Search for the cell housing the specified text and yield its (X, Y) center coordinate. 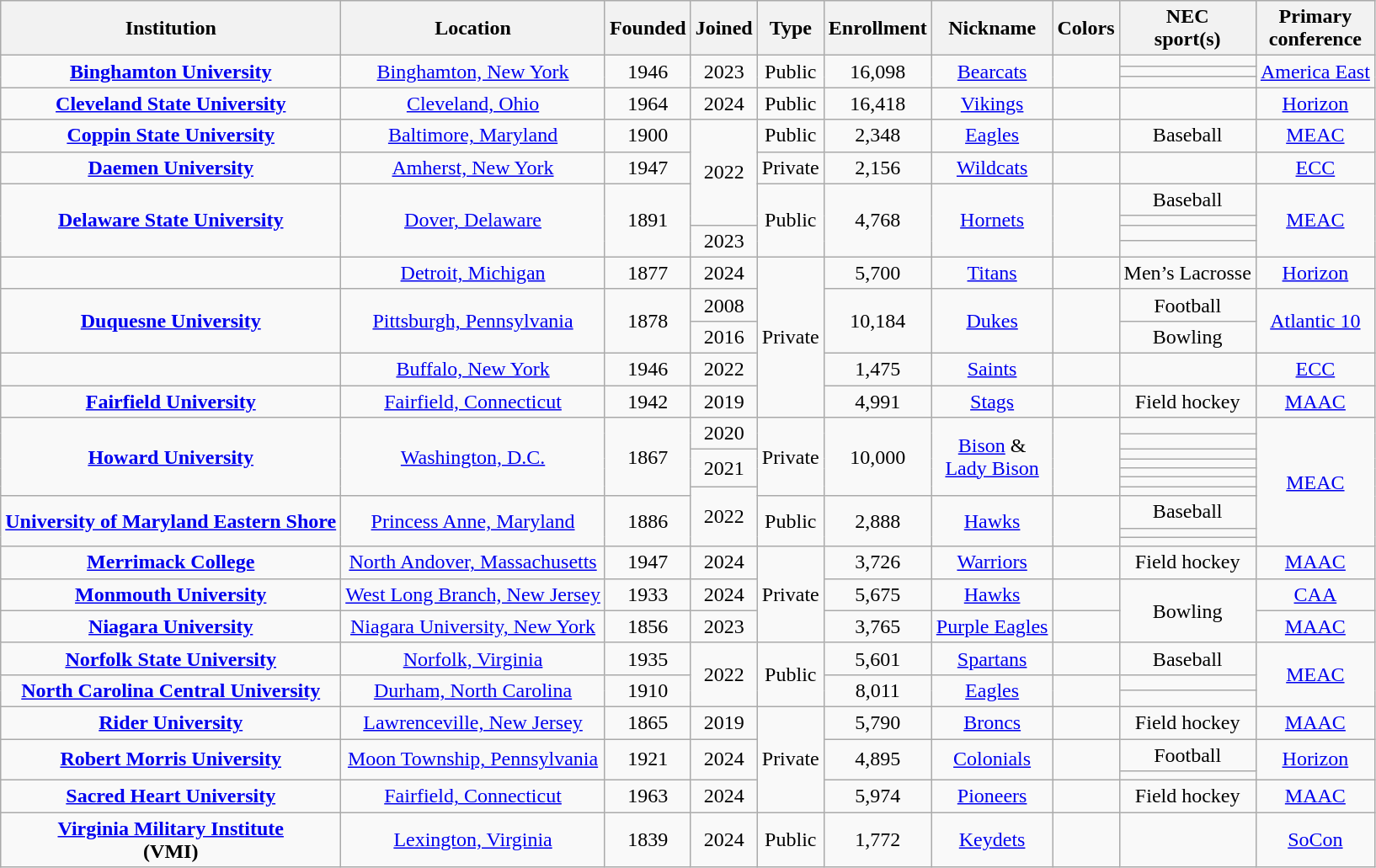
10,184 (877, 321)
Purple Eagles (992, 626)
16,098 (877, 72)
Dukes (992, 321)
Enrollment (877, 29)
2,156 (877, 168)
Buffalo, New York (473, 369)
Bearcats (992, 72)
Pioneers (992, 796)
Fairfield University (171, 402)
1877 (648, 273)
2020 (724, 434)
2,348 (877, 136)
Dover, Delaware (473, 221)
Vikings (992, 104)
2,888 (877, 521)
1886 (648, 521)
Hornets (992, 221)
Stags (992, 402)
1933 (648, 594)
16,418 (877, 104)
Duquesne University (171, 321)
1891 (648, 221)
Amherst, New York (473, 168)
Atlantic 10 (1315, 321)
Primaryconference (1315, 29)
2008 (724, 305)
Broncs (992, 722)
Institution (171, 29)
North Andover, Massachusetts (473, 562)
2021 (724, 468)
Baltimore, Maryland (473, 136)
Pittsburgh, Pennsylvania (473, 321)
Nickname (992, 29)
1865 (648, 722)
5,974 (877, 796)
1856 (648, 626)
CAA (1315, 594)
America East (1315, 72)
Moon Township, Pennsylvania (473, 759)
5,700 (877, 273)
1839 (648, 840)
Bison &Lady Bison (992, 456)
1,475 (877, 369)
Spartans (992, 658)
1935 (648, 658)
1910 (648, 690)
Location (473, 29)
8,011 (877, 690)
1867 (648, 456)
North Carolina Central University (171, 690)
Type (790, 29)
NECsport(s) (1187, 29)
Saints (992, 369)
10,000 (877, 456)
Virginia Military Institute(VMI) (171, 840)
Coppin State University (171, 136)
Sacred Heart University (171, 796)
2016 (724, 337)
Robert Morris University (171, 759)
3,765 (877, 626)
University of Maryland Eastern Shore (171, 521)
Merrimack College (171, 562)
Norfolk, Virginia (473, 658)
Delaware State University (171, 221)
Binghamton, New York (473, 72)
SoCon (1315, 840)
1900 (648, 136)
Warriors (992, 562)
Founded (648, 29)
4,768 (877, 221)
Washington, D.C. (473, 456)
Titans (992, 273)
Wildcats (992, 168)
5,675 (877, 594)
Lexington, Virginia (473, 840)
Colors (1086, 29)
Niagara University (171, 626)
5,601 (877, 658)
Keydets (992, 840)
Men’s Lacrosse (1187, 273)
Princess Anne, Maryland (473, 521)
Cleveland, Ohio (473, 104)
Daemen University (171, 168)
5,790 (877, 722)
Norfolk State University (171, 658)
4,991 (877, 402)
Niagara University, New York (473, 626)
Howard University (171, 456)
1921 (648, 759)
1963 (648, 796)
Detroit, Michigan (473, 273)
Binghamton University (171, 72)
Joined (724, 29)
1942 (648, 402)
1964 (648, 104)
1,772 (877, 840)
Monmouth University (171, 594)
4,895 (877, 759)
1878 (648, 321)
Colonials (992, 759)
3,726 (877, 562)
Lawrenceville, New Jersey (473, 722)
Rider University (171, 722)
West Long Branch, New Jersey (473, 594)
Durham, North Carolina (473, 690)
Cleveland State University (171, 104)
